Capture the cell that displays the provided text and extract its [X, Y] central coordinate. 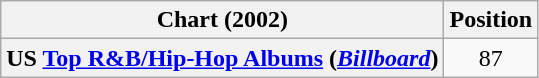
Position [491, 20]
87 [491, 58]
US Top R&B/Hip-Hop Albums (Billboard) [222, 58]
Chart (2002) [222, 20]
